Identify which cell holds the provided text, then report its [X, Y] central coordinate. 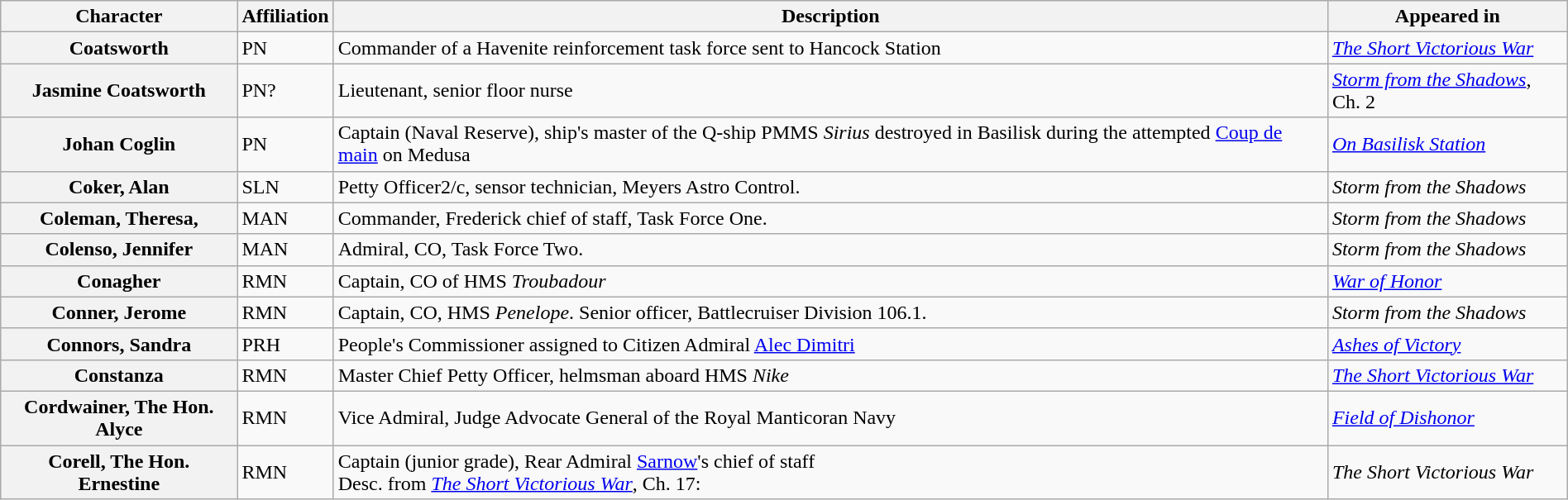
PRH [285, 344]
Coatsworth [119, 48]
Captain, CO of HMS Troubadour [830, 281]
Connors, Sandra [119, 344]
Admiral, CO, Task Force Two. [830, 250]
Conner, Jerome [119, 312]
Colenso, Jennifer [119, 250]
Captain (junior grade), Rear Admiral Sarnow's chief of staffDesc. from The Short Victorious War, Ch. 17: [830, 471]
Ashes of Victory [1447, 344]
Storm from the Shadows, Ch. 2 [1447, 91]
Johan Coglin [119, 144]
War of Honor [1447, 281]
Captain, CO, HMS Penelope. Senior officer, Battlecruiser Division 106.1. [830, 312]
Cordwainer, The Hon. Alyce [119, 418]
Petty Officer2/c, sensor technician, Meyers Astro Control. [830, 187]
Appeared in [1447, 17]
Master Chief Petty Officer, helmsman aboard HMS Nike [830, 375]
On Basilisk Station [1447, 144]
Field of Dishonor [1447, 418]
Constanza [119, 375]
Corell, The Hon. Ernestine [119, 471]
Coker, Alan [119, 187]
Affiliation [285, 17]
Character [119, 17]
SLN [285, 187]
Lieutenant, senior floor nurse [830, 91]
Commander of a Havenite reinforcement task force sent to Hancock Station [830, 48]
People's Commissioner assigned to Citizen Admiral Alec Dimitri [830, 344]
Jasmine Coatsworth [119, 91]
Vice Admiral, Judge Advocate General of the Royal Manticoran Navy [830, 418]
Coleman, Theresa, [119, 218]
Description [830, 17]
Conagher [119, 281]
Captain (Naval Reserve), ship's master of the Q-ship PMMS Sirius destroyed in Basilisk during the attempted Coup de main on Medusa [830, 144]
Commander, Frederick chief of staff, Task Force One. [830, 218]
PN? [285, 91]
